Extract the (X, Y) coordinate from the center of the cell holding the provided text.  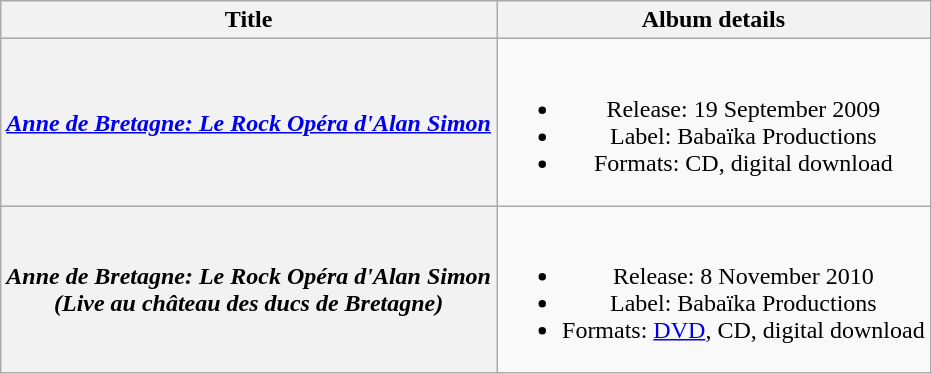
Anne de Bretagne: Le Rock Opéra d'Alan Simon(Live au château des ducs de Bretagne) (249, 290)
Anne de Bretagne: Le Rock Opéra d'Alan Simon (249, 122)
Release: 19 September 2009Label: Babaïka ProductionsFormats: CD, digital download (713, 122)
Release: 8 November 2010Label: Babaïka ProductionsFormats: DVD, CD, digital download (713, 290)
Album details (713, 20)
Title (249, 20)
